Determine the [x, y] coordinate at the center of the cell enclosing the given text.  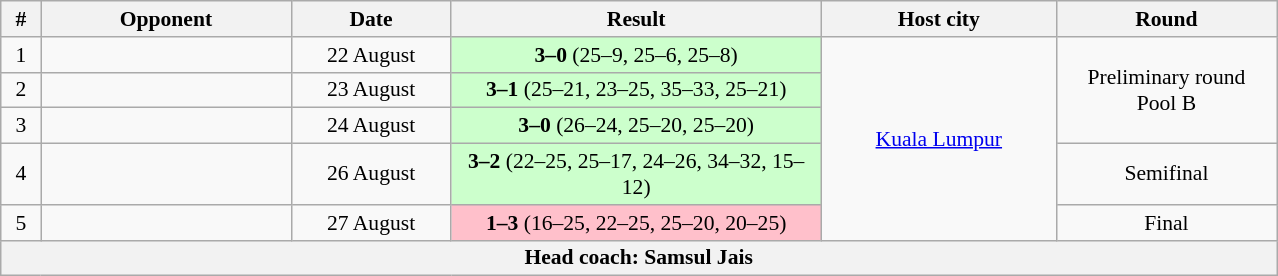
4 [21, 174]
3–0 (25–9, 25–6, 25–8) [636, 55]
3–2 (22–25, 25–17, 24–26, 34–32, 15–12) [636, 174]
# [21, 19]
24 August [371, 126]
3 [21, 126]
1 [21, 55]
1–3 (16–25, 22–25, 25–20, 20–25) [636, 223]
Kuala Lumpur [938, 139]
Result [636, 19]
3–0 (26–24, 25–20, 25–20) [636, 126]
5 [21, 223]
Date [371, 19]
26 August [371, 174]
3–1 (25–21, 23–25, 35–33, 25–21) [636, 90]
Host city [938, 19]
Final [1166, 223]
23 August [371, 90]
Preliminary roundPool B [1166, 90]
22 August [371, 55]
27 August [371, 223]
Head coach: Samsul Jais [639, 258]
2 [21, 90]
Semifinal [1166, 174]
Opponent [166, 19]
Round [1166, 19]
